Locate the cell with the specified text and output its (X, Y) center coordinate. 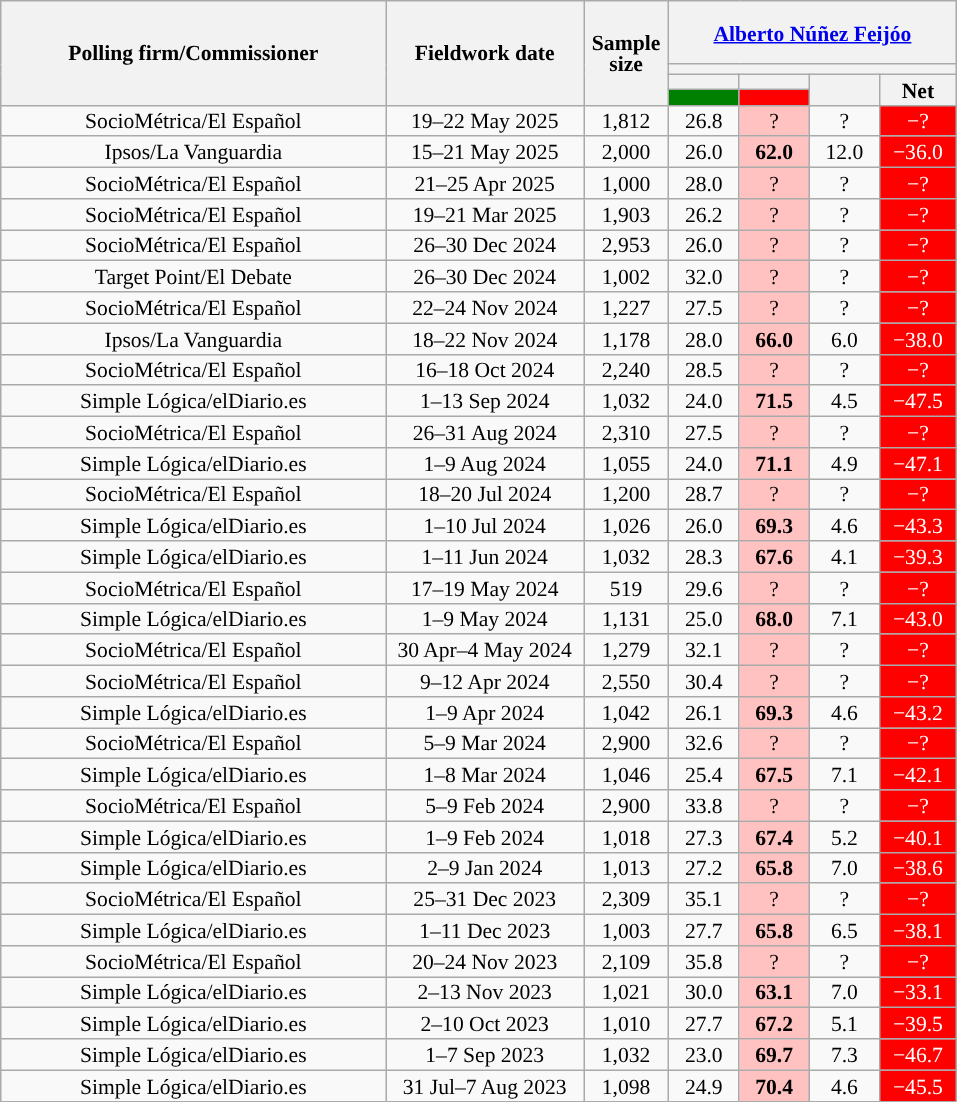
28.7 (704, 494)
32.1 (704, 650)
1,002 (626, 276)
−47.5 (918, 402)
2,550 (626, 682)
24.9 (704, 1086)
1–9 Feb 2024 (485, 836)
−33.1 (918, 992)
−43.0 (918, 618)
69.7 (774, 1054)
33.8 (704, 806)
30.0 (704, 992)
16–18 Oct 2024 (485, 370)
19–22 May 2025 (485, 120)
17–19 May 2024 (485, 588)
30 Apr–4 May 2024 (485, 650)
2,953 (626, 246)
29.6 (704, 588)
2–9 Jan 2024 (485, 868)
5.1 (844, 1024)
−43.3 (918, 526)
1,046 (626, 774)
6.0 (844, 338)
32.0 (704, 276)
63.1 (774, 992)
18–20 Jul 2024 (485, 494)
2,109 (626, 962)
1,131 (626, 618)
1,055 (626, 464)
1,021 (626, 992)
35.8 (704, 962)
2,309 (626, 900)
−40.1 (918, 836)
32.6 (704, 744)
1–8 Mar 2024 (485, 774)
71.5 (774, 402)
1–11 Jun 2024 (485, 556)
−42.1 (918, 774)
Alberto Núñez Feijóo (813, 32)
27.2 (704, 868)
67.6 (774, 556)
26.1 (704, 712)
2–10 Oct 2023 (485, 1024)
−47.1 (918, 464)
1,042 (626, 712)
−38.1 (918, 930)
−43.2 (918, 712)
28.3 (704, 556)
1,200 (626, 494)
−38.6 (918, 868)
67.2 (774, 1024)
−36.0 (918, 152)
1–9 Apr 2024 (485, 712)
6.5 (844, 930)
20–24 Nov 2023 (485, 962)
1,903 (626, 214)
12.0 (844, 152)
5.2 (844, 836)
21–25 Apr 2025 (485, 184)
26.2 (704, 214)
Target Point/El Debate (194, 276)
1,026 (626, 526)
19–21 Mar 2025 (485, 214)
1–9 May 2024 (485, 618)
4.5 (844, 402)
1,098 (626, 1086)
Polling firm/Commissioner (194, 53)
28.5 (704, 370)
1,812 (626, 120)
62.0 (774, 152)
Net (918, 90)
26–31 Aug 2024 (485, 432)
2–13 Nov 2023 (485, 992)
519 (626, 588)
Sample size (626, 53)
1,000 (626, 184)
9–12 Apr 2024 (485, 682)
1–13 Sep 2024 (485, 402)
1,013 (626, 868)
66.0 (774, 338)
5–9 Mar 2024 (485, 744)
5–9 Feb 2024 (485, 806)
70.4 (774, 1086)
2,000 (626, 152)
−45.5 (918, 1086)
67.4 (774, 836)
−38.0 (918, 338)
31 Jul–7 Aug 2023 (485, 1086)
1,003 (626, 930)
22–24 Nov 2024 (485, 308)
4.9 (844, 464)
18–22 Nov 2024 (485, 338)
15–21 May 2025 (485, 152)
68.0 (774, 618)
25.4 (704, 774)
1–9 Aug 2024 (485, 464)
−46.7 (918, 1054)
1,018 (626, 836)
67.5 (774, 774)
−39.5 (918, 1024)
4.1 (844, 556)
7.3 (844, 1054)
1,279 (626, 650)
30.4 (704, 682)
35.1 (704, 900)
2,310 (626, 432)
27.3 (704, 836)
1,227 (626, 308)
71.1 (774, 464)
1–10 Jul 2024 (485, 526)
1–11 Dec 2023 (485, 930)
26.8 (704, 120)
1–7 Sep 2023 (485, 1054)
25.0 (704, 618)
Fieldwork date (485, 53)
1,178 (626, 338)
2,240 (626, 370)
23.0 (704, 1054)
25–31 Dec 2023 (485, 900)
1,010 (626, 1024)
−39.3 (918, 556)
